Determine the [X, Y] coordinate at the center of the cell enclosing the given text.  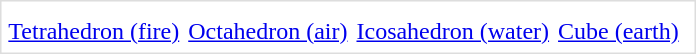
Icosahedron (water) [453, 31]
Cube (earth) [619, 31]
Tetrahedron (fire) [94, 31]
Octahedron (air) [268, 31]
